Output the (X, Y) coordinate of the center of the cell containing the given text.  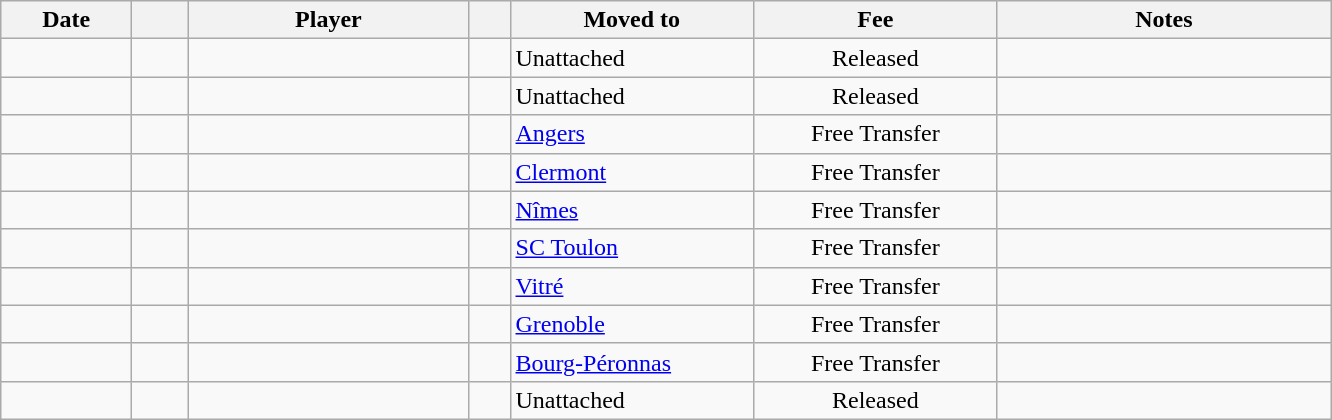
Notes (1164, 20)
Fee (876, 20)
Nîmes (632, 210)
SC Toulon (632, 248)
Grenoble (632, 324)
Angers (632, 134)
Date (66, 20)
Vitré (632, 286)
Moved to (632, 20)
Clermont (632, 172)
Player (328, 20)
Bourg-Péronnas (632, 362)
